Provide the [X, Y] coordinate of the cell's center where the given text is located.  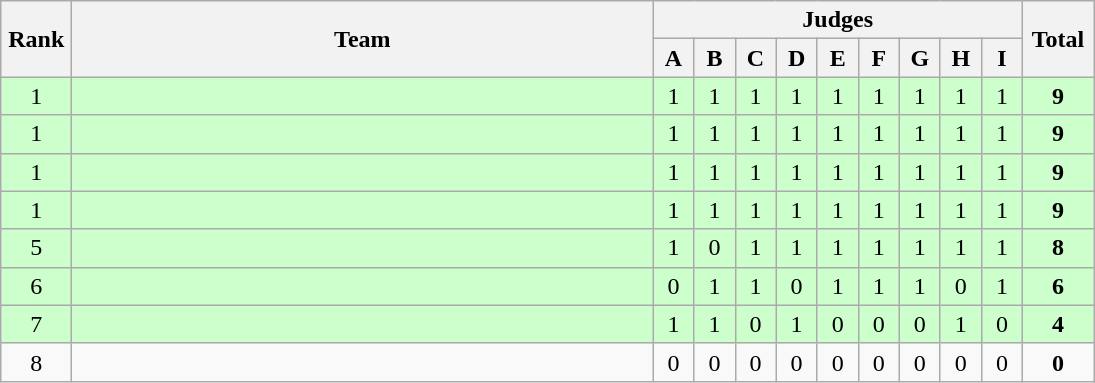
F [878, 58]
7 [36, 324]
B [714, 58]
G [920, 58]
Rank [36, 39]
Judges [838, 20]
4 [1058, 324]
H [960, 58]
D [796, 58]
Team [362, 39]
Total [1058, 39]
C [756, 58]
I [1002, 58]
E [838, 58]
5 [36, 248]
A [674, 58]
